Return (X, Y) of the center of cell containing provided text 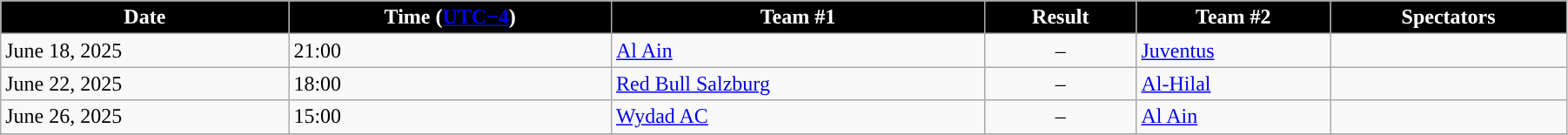
21:00 (451, 51)
Wydad AC (797, 117)
Red Bull Salzburg (797, 84)
Al-Hilal (1234, 84)
June 26, 2025 (144, 117)
June 18, 2025 (144, 51)
Result (1061, 17)
Team #2 (1234, 17)
18:00 (451, 84)
15:00 (451, 117)
Time (UTC−4) (451, 17)
Team #1 (797, 17)
Date (144, 17)
June 22, 2025 (144, 84)
Juventus (1234, 51)
Spectators (1449, 17)
